Search for the cell housing the specified text and yield its (x, y) center coordinate. 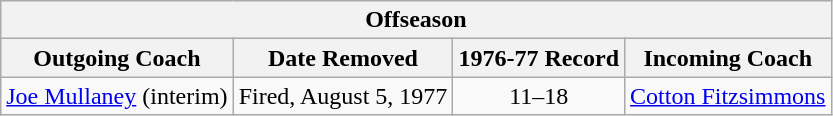
Outgoing Coach (117, 58)
1976-77 Record (539, 58)
11–18 (539, 96)
Joe Mullaney (interim) (117, 96)
Date Removed (343, 58)
Cotton Fitzsimmons (728, 96)
Offseason (416, 20)
Fired, August 5, 1977 (343, 96)
Incoming Coach (728, 58)
